Provide the [X, Y] coordinate of the cell's center where the given text is located.  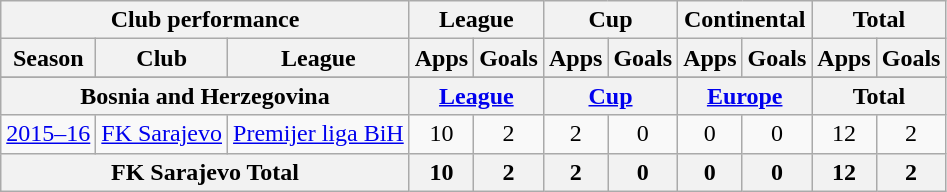
FK Sarajevo Total [205, 172]
Club [162, 58]
2015–16 [48, 134]
Europe [745, 96]
FK Sarajevo [162, 134]
Bosnia and Herzegovina [205, 96]
Season [48, 58]
Premijer liga BiH [319, 134]
Continental [745, 20]
Club performance [205, 20]
